Capture the cell that displays the provided text and extract its (X, Y) central coordinate. 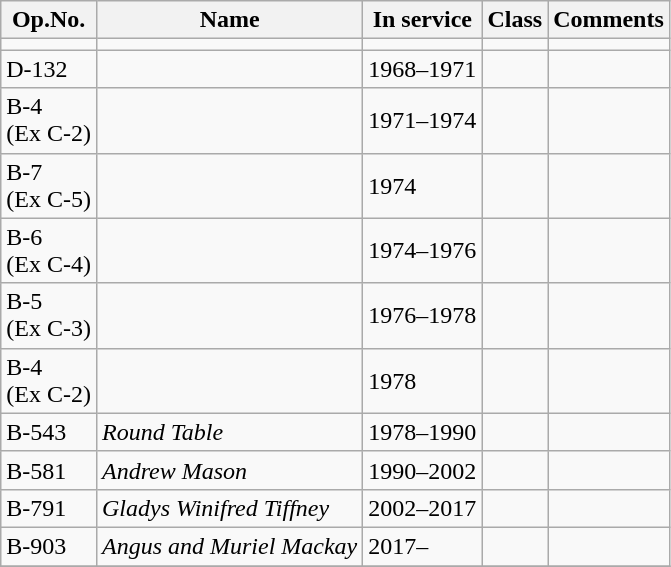
1976–1978 (422, 316)
B-581 (49, 470)
B-791 (49, 508)
B-903 (49, 546)
B-5(Ex C-3) (49, 316)
Angus and Muriel Mackay (229, 546)
Round Table (229, 432)
1968–1971 (422, 69)
1990–2002 (422, 470)
Class (515, 20)
B-7(Ex C-5) (49, 186)
1974 (422, 186)
Andrew Mason (229, 470)
B-6(Ex C-4) (49, 250)
B-543 (49, 432)
D-132 (49, 69)
2002–2017 (422, 508)
Comments (609, 20)
1974–1976 (422, 250)
Name (229, 20)
1978–1990 (422, 432)
Op.No. (49, 20)
1971–1974 (422, 120)
2017– (422, 546)
1978 (422, 380)
Gladys Winifred Tiffney (229, 508)
In service (422, 20)
